Provide the [x, y] coordinate of the cell's center where the given text is located.  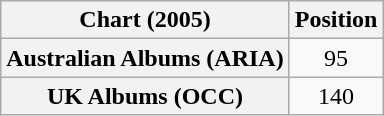
Position [336, 20]
Chart (2005) [145, 20]
UK Albums (OCC) [145, 96]
140 [336, 96]
95 [336, 58]
Australian Albums (ARIA) [145, 58]
